Pinpoint the cell where the given text exists, returning its (x, y) midpoint coordinate. 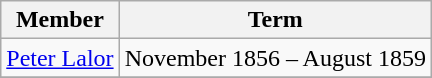
Term (275, 20)
November 1856 – August 1859 (275, 58)
Peter Lalor (60, 58)
Member (60, 20)
